Pinpoint the cell where the given text exists, returning its (x, y) midpoint coordinate. 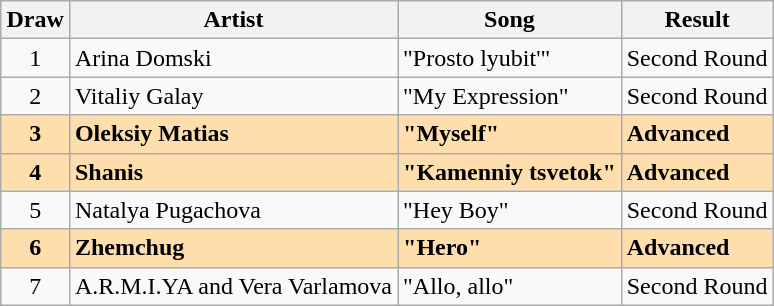
1 (35, 58)
6 (35, 248)
A.R.M.I.YA and Vera Varlamova (233, 286)
5 (35, 210)
Result (697, 20)
2 (35, 96)
4 (35, 172)
"Hero" (510, 248)
Shanis (233, 172)
Arina Domski (233, 58)
Artist (233, 20)
"Prosto lyubit'" (510, 58)
Song (510, 20)
Natalya Pugachova (233, 210)
"Allo, allo" (510, 286)
7 (35, 286)
"Hey Boy" (510, 210)
"Kamenniy tsvetok" (510, 172)
Zhemchug (233, 248)
Oleksiy Matias (233, 134)
Vitaliy Galay (233, 96)
"My Expression" (510, 96)
"Myself" (510, 134)
Draw (35, 20)
3 (35, 134)
